Detect which cell encompasses the target text, then output its (x, y) center coordinate. 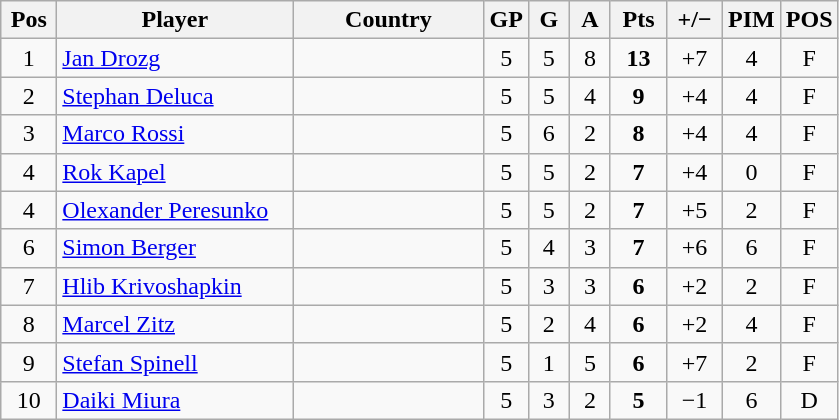
13 (638, 58)
Marcel Zitz (175, 324)
+5 (695, 210)
G (548, 20)
D (809, 400)
Hlib Krivoshapkin (175, 286)
0 (752, 172)
Stefan Spinell (175, 362)
Pts (638, 20)
Marco Rossi (175, 134)
Stephan Deluca (175, 96)
−1 (695, 400)
A (590, 20)
Player (175, 20)
Jan Drozg (175, 58)
POS (809, 20)
PIM (752, 20)
GP (506, 20)
Daiki Miura (175, 400)
10 (29, 400)
+6 (695, 248)
Olexander Peresunko (175, 210)
Rok Kapel (175, 172)
Country (388, 20)
+/− (695, 20)
Pos (29, 20)
Simon Berger (175, 248)
